Identify which cell holds the provided text, then report its (x, y) central coordinate. 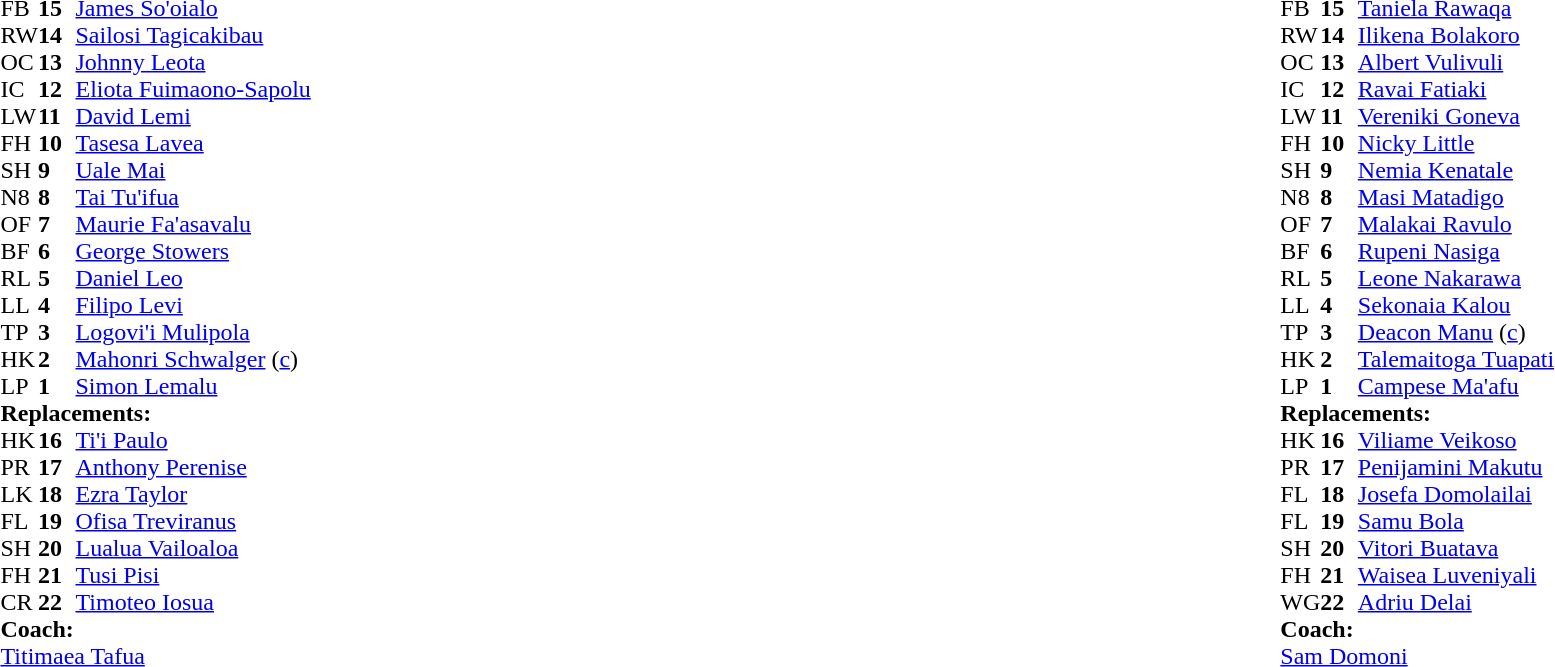
Ezra Taylor (194, 494)
Albert Vulivuli (1456, 62)
Tai Tu'ifua (194, 198)
Samu Bola (1456, 522)
Leone Nakarawa (1456, 278)
CR (19, 602)
Waisea Luveniyali (1456, 576)
Sailosi Tagicakibau (194, 36)
Daniel Leo (194, 278)
Ofisa Treviranus (194, 522)
Tusi Pisi (194, 576)
George Stowers (194, 252)
Simon Lemalu (194, 386)
Rupeni Nasiga (1456, 252)
Campese Ma'afu (1456, 386)
Lualua Vailoaloa (194, 548)
Ti'i Paulo (194, 440)
Viliame Veikoso (1456, 440)
Anthony Perenise (194, 468)
Deacon Manu (c) (1456, 332)
Maurie Fa'asavalu (194, 224)
Adriu Delai (1456, 602)
Logovi'i Mulipola (194, 332)
Vereniki Goneva (1456, 116)
Josefa Domolailai (1456, 494)
Tasesa Lavea (194, 144)
Eliota Fuimaono-Sapolu (194, 90)
Vitori Buatava (1456, 548)
David Lemi (194, 116)
Malakai Ravulo (1456, 224)
Penijamini Makutu (1456, 468)
Talemaitoga Tuapati (1456, 360)
LK (19, 494)
Timoteo Iosua (194, 602)
Mahonri Schwalger (c) (194, 360)
Nemia Kenatale (1456, 170)
WG (1300, 602)
Masi Matadigo (1456, 198)
Ilikena Bolakoro (1456, 36)
Ravai Fatiaki (1456, 90)
Sekonaia Kalou (1456, 306)
Johnny Leota (194, 62)
Uale Mai (194, 170)
Filipo Levi (194, 306)
Nicky Little (1456, 144)
